Pinpoint the cell where the given text exists, returning its [x, y] midpoint coordinate. 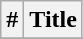
# [12, 20]
Title [54, 20]
